Provide the (x, y) coordinate of the cell's center where the given text is located.  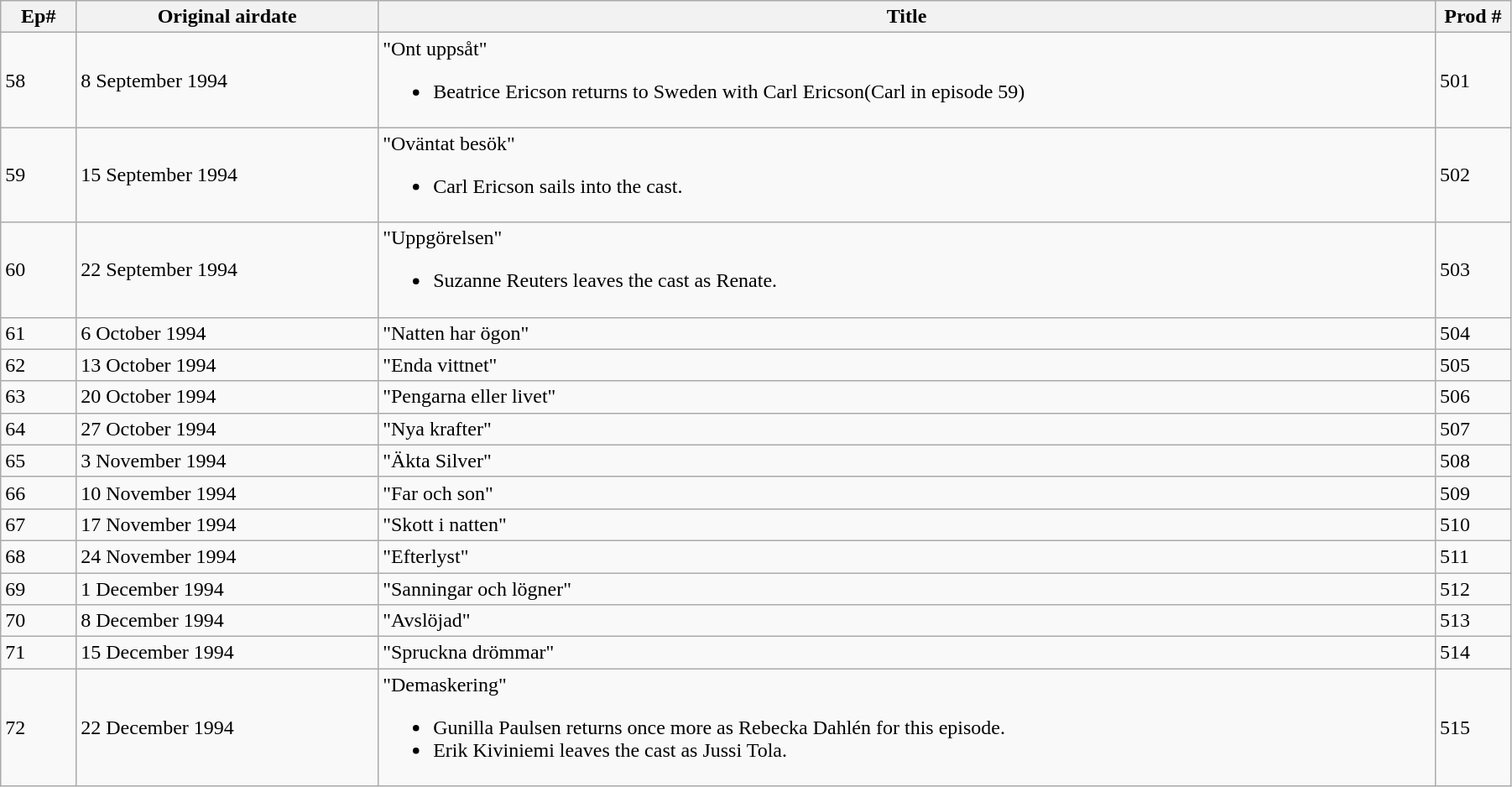
"Far och son" (907, 493)
504 (1473, 333)
65 (39, 461)
3 November 1994 (227, 461)
"Efterlyst" (907, 556)
512 (1473, 588)
68 (39, 556)
509 (1473, 493)
63 (39, 397)
70 (39, 621)
502 (1473, 175)
Ep# (39, 17)
20 October 1994 (227, 397)
"Demaskering"Gunilla Paulsen returns once more as Rebecka Dahlén for this episode.Erik Kiviniemi leaves the cast as Jussi Tola. (907, 727)
Original airdate (227, 17)
Title (907, 17)
503 (1473, 270)
17 November 1994 (227, 524)
510 (1473, 524)
"Spruckna drömmar" (907, 653)
8 December 1994 (227, 621)
27 October 1994 (227, 429)
15 September 1994 (227, 175)
"Sanningar och lögner" (907, 588)
"Enda vittnet" (907, 365)
6 October 1994 (227, 333)
72 (39, 727)
"Oväntat besök"Carl Ericson sails into the cast. (907, 175)
"Natten har ögon" (907, 333)
507 (1473, 429)
514 (1473, 653)
"Avslöjad" (907, 621)
511 (1473, 556)
22 September 1994 (227, 270)
505 (1473, 365)
"Pengarna eller livet" (907, 397)
515 (1473, 727)
22 December 1994 (227, 727)
60 (39, 270)
59 (39, 175)
64 (39, 429)
501 (1473, 81)
"Skott i natten" (907, 524)
67 (39, 524)
508 (1473, 461)
69 (39, 588)
15 December 1994 (227, 653)
62 (39, 365)
513 (1473, 621)
8 September 1994 (227, 81)
66 (39, 493)
"Nya krafter" (907, 429)
506 (1473, 397)
Prod # (1473, 17)
1 December 1994 (227, 588)
71 (39, 653)
"Ont uppsåt"Beatrice Ericson returns to Sweden with Carl Ericson(Carl in episode 59) (907, 81)
24 November 1994 (227, 556)
10 November 1994 (227, 493)
58 (39, 81)
"Uppgörelsen"Suzanne Reuters leaves the cast as Renate. (907, 270)
13 October 1994 (227, 365)
"Äkta Silver" (907, 461)
61 (39, 333)
